Locate the cell with the specified text and output its (x, y) center coordinate. 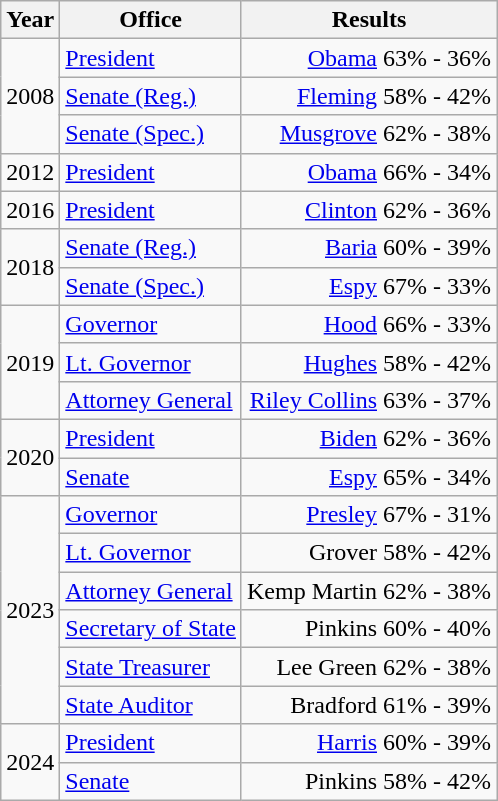
Obama 63% - 36% (368, 58)
Grover 58% - 42% (368, 553)
Riley Collins 63% - 37% (368, 400)
Year (30, 20)
Pinkins 58% - 42% (368, 781)
Kemp Martin 62% - 38% (368, 591)
Secretary of State (151, 629)
State Auditor (151, 705)
Obama 66% - 34% (368, 172)
Fleming 58% - 42% (368, 96)
State Treasurer (151, 667)
2018 (30, 267)
Results (368, 20)
Espy 65% - 34% (368, 477)
Lee Green 62% - 38% (368, 667)
Bradford 61% - 39% (368, 705)
Harris 60% - 39% (368, 743)
Hughes 58% - 42% (368, 362)
2023 (30, 610)
Office (151, 20)
Musgrove 62% - 38% (368, 134)
2024 (30, 762)
Espy 67% - 33% (368, 286)
Baria 60% - 39% (368, 248)
2012 (30, 172)
2020 (30, 457)
Biden 62% - 36% (368, 438)
Pinkins 60% - 40% (368, 629)
2019 (30, 362)
Hood 66% - 33% (368, 324)
2008 (30, 96)
2016 (30, 210)
Presley 67% - 31% (368, 515)
Clinton 62% - 36% (368, 210)
